Pinpoint the cell where the given text exists, returning its (x, y) midpoint coordinate. 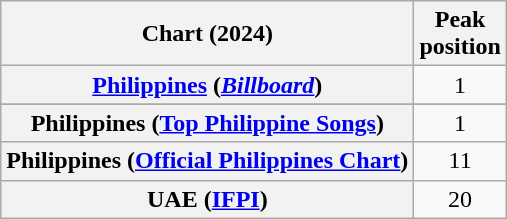
Philippines (Billboard) (208, 85)
Philippines (Top Philippine Songs) (208, 123)
Philippines (Official Philippines Chart) (208, 161)
UAE (IFPI) (208, 199)
Chart (2024) (208, 34)
11 (460, 161)
Peakposition (460, 34)
20 (460, 199)
